Scan for the cell matching the given text and deliver its (x, y) coordinate at center. 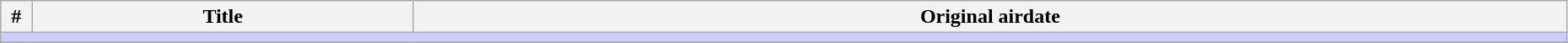
Original airdate (990, 17)
# (17, 17)
Title (223, 17)
